Pinpoint the cell where the given text exists, returning its [x, y] midpoint coordinate. 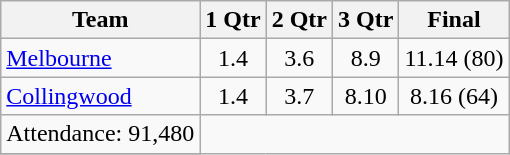
8.10 [366, 96]
3.6 [299, 58]
Attendance: 91,480 [100, 134]
8.16 (64) [454, 96]
11.14 (80) [454, 58]
3 Qtr [366, 20]
3.7 [299, 96]
Team [100, 20]
Collingwood [100, 96]
Final [454, 20]
2 Qtr [299, 20]
1 Qtr [233, 20]
8.9 [366, 58]
Melbourne [100, 58]
